Capture the cell that displays the provided text and extract its [X, Y] central coordinate. 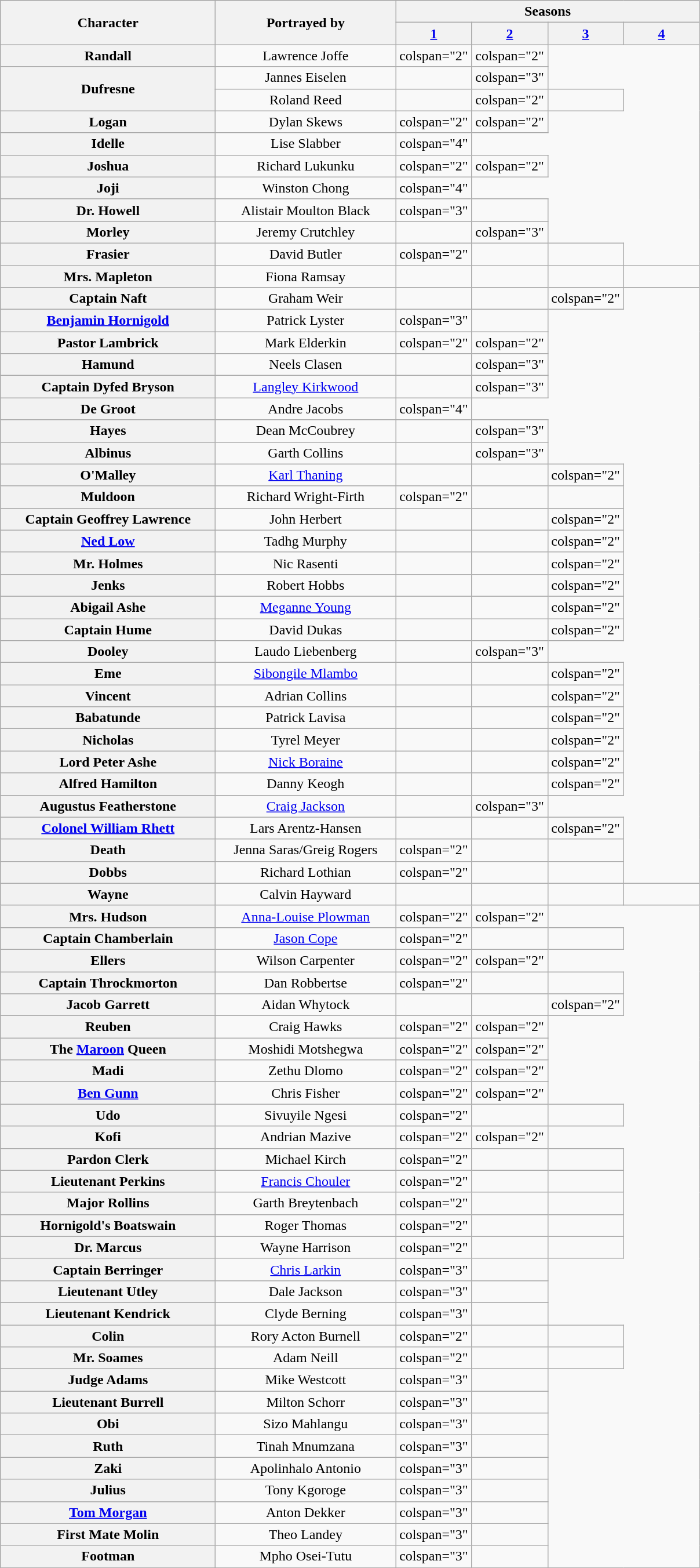
Jacob Garrett [108, 1005]
Calvin Hayward [306, 894]
Sizo Mahlangu [306, 1424]
Mike Westcott [306, 1380]
Graham Weir [306, 299]
Hayes [108, 431]
Dooley [108, 652]
Judge Adams [108, 1380]
Nicholas [108, 740]
The Maroon Queen [108, 1049]
Tom Morgan [108, 1512]
Jenks [108, 585]
Richard Lukunku [306, 166]
Julius [108, 1490]
Lieutenant Perkins [108, 1181]
Lieutenant Utley [108, 1291]
Augustus Featherstone [108, 806]
Hornigold's Boatswain [108, 1225]
Sivuyile Ngesi [306, 1115]
Aidan Whytock [306, 1005]
Adam Neill [306, 1358]
Jason Cope [306, 938]
Kofi [108, 1137]
David Butler [306, 254]
David Dukas [306, 629]
Wilson Carpenter [306, 960]
Captain Chamberlain [108, 938]
Colonel William Rhett [108, 828]
Clyde Berning [306, 1313]
Zaki [108, 1468]
Seasons [548, 12]
Richard Lothian [306, 872]
Rory Acton Burnell [306, 1335]
John Herbert [306, 519]
Captain Berringer [108, 1269]
Laudo Liebenberg [306, 652]
Dale Jackson [306, 1291]
Craig Jackson [306, 806]
Dan Robbertse [306, 983]
Roger Thomas [306, 1225]
Danny Keogh [306, 784]
Apolinhalo Antonio [306, 1468]
Captain Naft [108, 299]
Langley Kirkwood [306, 387]
Craig Hawks [306, 1027]
Nick Boraine [306, 762]
Wayne [108, 894]
Francis Chouler [306, 1181]
Karl Thaning [306, 475]
Udo [108, 1115]
Tony Kgoroge [306, 1490]
Meganne Young [306, 607]
De Groot [108, 409]
Sibongile Mlambo [306, 674]
Major Rollins [108, 1203]
Alfred Hamilton [108, 784]
Moshidi Motshegwa [306, 1049]
Robert Hobbs [306, 585]
Mrs. Mapleton [108, 277]
Dylan Skews [306, 122]
2 [510, 34]
3 [585, 34]
Patrick Lavisa [306, 718]
Andre Jacobs [306, 409]
Ruth [108, 1446]
Dr. Howell [108, 210]
Logan [108, 122]
Nic Rasenti [306, 563]
Adrian Collins [306, 696]
Portrayed by [306, 23]
Captain Hume [108, 629]
O'Malley [108, 475]
Mr. Holmes [108, 563]
Tadhg Murphy [306, 541]
Randall [108, 56]
Abigail Ashe [108, 607]
Anna-Louise Plowman [306, 916]
Lieutenant Kendrick [108, 1313]
Mr. Soames [108, 1358]
Garth Collins [306, 453]
Jenna Saras/Greig Rogers [306, 850]
Michael Kirch [306, 1159]
Dobbs [108, 872]
Lars Arentz-Hansen [306, 828]
Alistair Moulton Black [306, 210]
Albinus [108, 453]
Anton Dekker [306, 1512]
Morley [108, 232]
Chris Fisher [306, 1093]
Garth Breytenbach [306, 1203]
Dufresne [108, 89]
Colin [108, 1335]
Tyrel Meyer [306, 740]
Death [108, 850]
Milton Schorr [306, 1402]
Zethu Dlomo [306, 1071]
1 [433, 34]
Mrs. Hudson [108, 916]
Captain Throckmorton [108, 983]
Ben Gunn [108, 1093]
Mark Elderkin [306, 343]
Joshua [108, 166]
Fiona Ramsay [306, 277]
Theo Landey [306, 1534]
Lawrence Joffe [306, 56]
Richard Wright-Firth [306, 497]
Pastor Lambrick [108, 343]
Vincent [108, 696]
Pardon Clerk [108, 1159]
Muldoon [108, 497]
Lise Slabber [306, 144]
Joji [108, 188]
Benjamin Hornigold [108, 321]
Footman [108, 1556]
Andrian Mazive [306, 1137]
Madi [108, 1071]
Babatunde [108, 718]
Mpho Osei-Tutu [306, 1556]
Lieutenant Burrell [108, 1402]
Dean McCoubrey [306, 431]
Reuben [108, 1027]
Captain Dyfed Bryson [108, 387]
Lord Peter Ashe [108, 762]
Eme [108, 674]
First Mate Molin [108, 1534]
Captain Geoffrey Lawrence [108, 519]
Ned Low [108, 541]
Winston Chong [306, 188]
Character [108, 23]
Hamund [108, 365]
Patrick Lyster [306, 321]
4 [662, 34]
Frasier [108, 254]
Neels Clasen [306, 365]
Obi [108, 1424]
Dr. Marcus [108, 1247]
Ellers [108, 960]
Jeremy Crutchley [306, 232]
Jannes Eiselen [306, 78]
Chris Larkin [306, 1269]
Wayne Harrison [306, 1247]
Idelle [108, 144]
Tinah Mnumzana [306, 1446]
Roland Reed [306, 100]
